Determine the [x, y] coordinate at the center of the cell enclosing the given text.  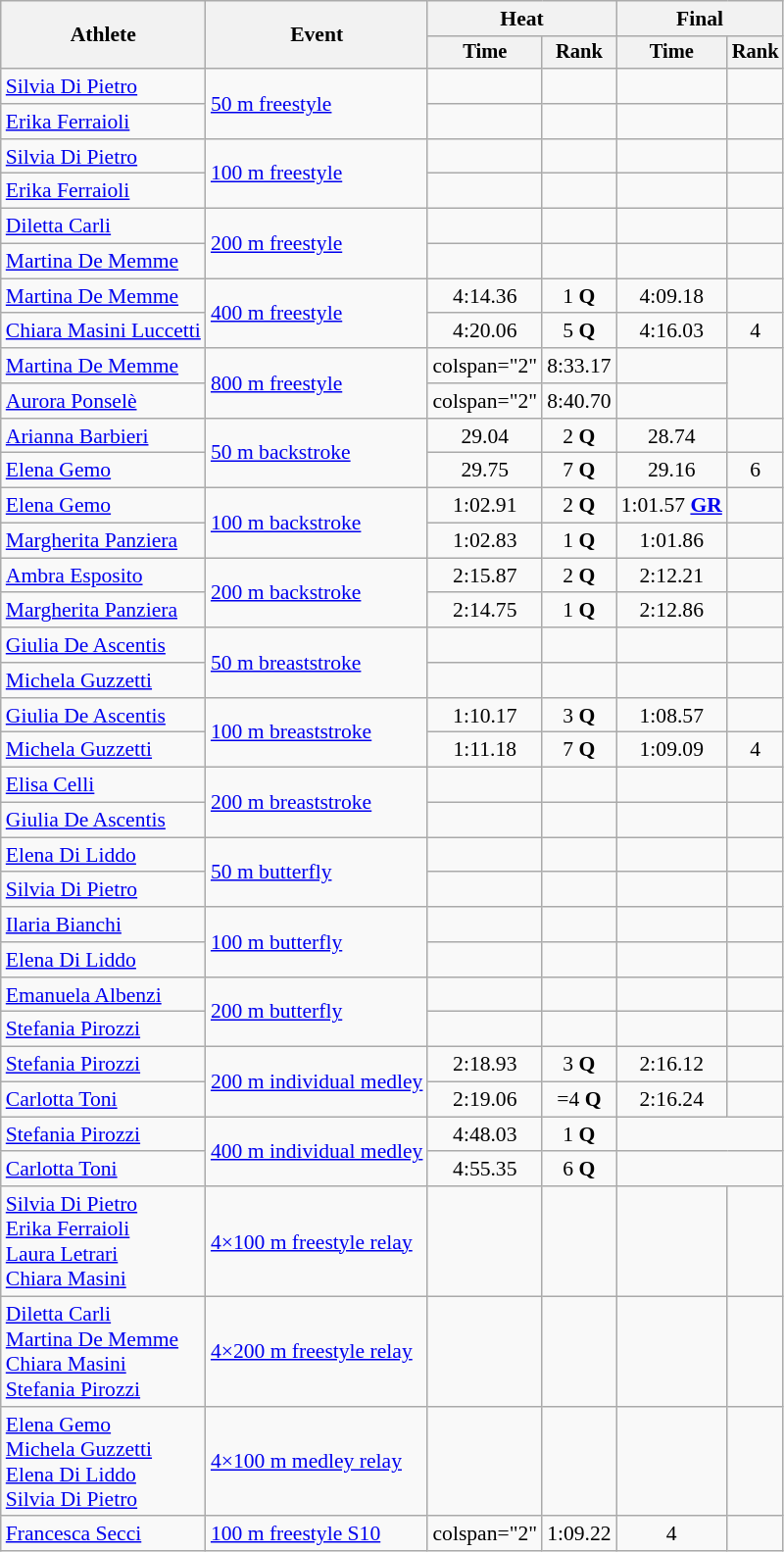
Final [700, 19]
=4 Q [578, 1100]
200 m individual medley [318, 1082]
100 m backstroke [318, 524]
6 [756, 471]
Emanuela Albenzi [104, 995]
4×100 m freestyle relay [318, 1241]
1:09.09 [672, 750]
2:16.12 [672, 1065]
1:01.86 [672, 541]
50 m backstroke [318, 453]
4:20.06 [484, 331]
4:09.18 [672, 296]
Elena GemoMichela GuzzettiElena Di LiddoSilvia Di Pietro [104, 1462]
400 m freestyle [318, 314]
2:12.21 [672, 576]
1:11.18 [484, 750]
6 Q [578, 1170]
1:10.17 [484, 716]
2:19.06 [484, 1100]
29.04 [484, 436]
Ambra Esposito [104, 576]
Aurora Ponselè [104, 401]
200 m butterfly [318, 1012]
1:09.22 [578, 1534]
50 m butterfly [318, 873]
4:48.03 [484, 1134]
Heat [521, 19]
8:40.70 [578, 401]
4:55.35 [484, 1170]
Silvia Di PietroErika FerraioliLaura LetrariChiara Masini [104, 1241]
5 Q [578, 331]
200 m freestyle [318, 243]
4×200 m freestyle relay [318, 1352]
2:16.24 [672, 1100]
Event [318, 35]
400 m individual medley [318, 1151]
1:02.91 [484, 506]
Francesca Secci [104, 1534]
100 m freestyle [318, 175]
800 m freestyle [318, 382]
Athlete [104, 35]
Chiara Masini Luccetti [104, 331]
1:01.57 GR [672, 506]
4:14.36 [484, 296]
1:08.57 [672, 716]
1:02.83 [484, 541]
29.75 [484, 471]
4×100 m medley relay [318, 1462]
Elisa Celli [104, 785]
200 m breaststroke [318, 802]
2:14.75 [484, 611]
Diletta Carli [104, 226]
Diletta CarliMartina De MemmeChiara MasiniStefania Pirozzi [104, 1352]
200 m backstroke [318, 592]
2:12.86 [672, 611]
29.16 [672, 471]
Arianna Barbieri [104, 436]
50 m freestyle [318, 104]
4:16.03 [672, 331]
100 m breaststroke [318, 733]
100 m butterfly [318, 941]
Ilaria Bianchi [104, 925]
50 m breaststroke [318, 663]
28.74 [672, 436]
8:33.17 [578, 366]
100 m freestyle S10 [318, 1534]
2:18.93 [484, 1065]
2:15.87 [484, 576]
